Capture the cell that displays the provided text and extract its (x, y) central coordinate. 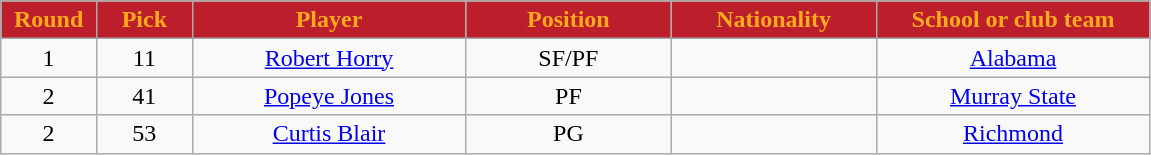
53 (144, 134)
SF/PF (568, 58)
Popeye Jones (329, 96)
Curtis Blair (329, 134)
Nationality (774, 20)
Richmond (1013, 134)
41 (144, 96)
Pick (144, 20)
1 (49, 58)
PF (568, 96)
Round (49, 20)
Player (329, 20)
Murray State (1013, 96)
Alabama (1013, 58)
School or club team (1013, 20)
11 (144, 58)
PG (568, 134)
Robert Horry (329, 58)
Position (568, 20)
